Provide the (x, y) coordinate of the cell's center where the given text is located.  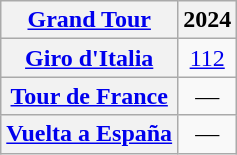
Vuelta a España (90, 134)
2024 (208, 20)
Grand Tour (90, 20)
Giro d'Italia (90, 58)
Tour de France (90, 96)
112 (208, 58)
